From the cell containing the given text, extract its center point as [x, y] coordinate. 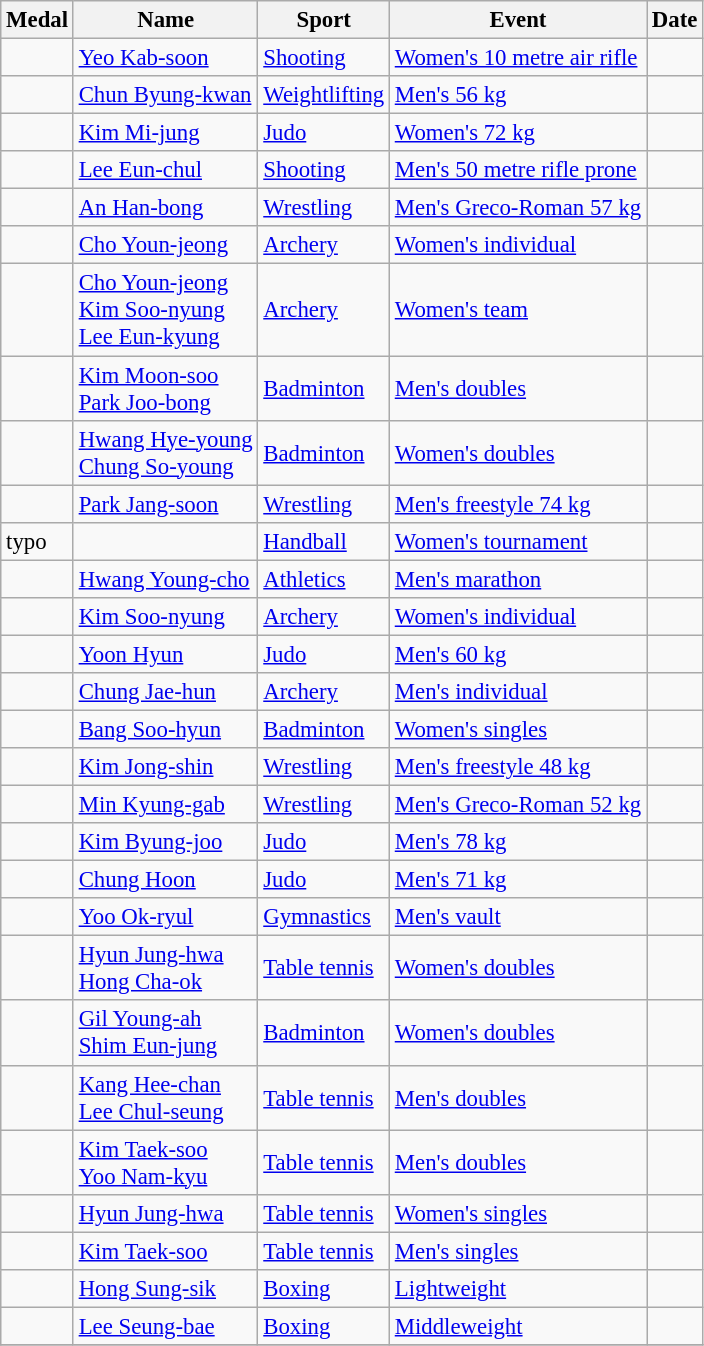
Kim Mi-jung [166, 133]
Hyun Jung-hwa Hong Cha-ok [166, 968]
Hwang Young-cho [166, 579]
Middleweight [518, 1326]
Kim Moon-soo Park Joo-bong [166, 388]
Hong Sung-sik [166, 1289]
Men's marathon [518, 579]
Event [518, 20]
typo [38, 541]
Men's vault [518, 917]
Lightweight [518, 1289]
Name [166, 20]
Kim Byung-joo [166, 842]
Men's freestyle 48 kg [518, 767]
Women's tournament [518, 541]
Chun Byung-kwan [166, 95]
Athletics [324, 579]
Cho Youn-jeong Kim Soo-nyung Lee Eun-kyung [166, 310]
Weightlifting [324, 95]
Men's Greco-Roman 52 kg [518, 805]
Kang Hee-chan Lee Chul-seung [166, 1098]
Kim Taek-soo [166, 1251]
Kim Jong-shin [166, 767]
An Han-bong [166, 208]
Yeo Kab-soon [166, 58]
Men's Greco-Roman 57 kg [518, 208]
Gymnastics [324, 917]
Men's 60 kg [518, 654]
Men's individual [518, 692]
Men's 50 metre rifle prone [518, 170]
Kim Soo-nyung [166, 617]
Women's team [518, 310]
Lee Seung-bae [166, 1326]
Gil Young-ah Shim Eun-jung [166, 1034]
Chung Jae-hun [166, 692]
Hwang Hye-young Chung So-young [166, 452]
Men's singles [518, 1251]
Lee Eun-chul [166, 170]
Handball [324, 541]
Park Jang-soon [166, 504]
Sport [324, 20]
Kim Taek-soo Yoo Nam-kyu [166, 1162]
Yoon Hyun [166, 654]
Cho Youn-jeong [166, 245]
Men's 78 kg [518, 842]
Date [674, 20]
Men's freestyle 74 kg [518, 504]
Bang Soo-hyun [166, 729]
Men's 56 kg [518, 95]
Min Kyung-gab [166, 805]
Medal [38, 20]
Men's 71 kg [518, 880]
Hyun Jung-hwa [166, 1213]
Yoo Ok-ryul [166, 917]
Women's 72 kg [518, 133]
Chung Hoon [166, 880]
Women's 10 metre air rifle [518, 58]
